Return [X, Y] of the center of cell containing provided text 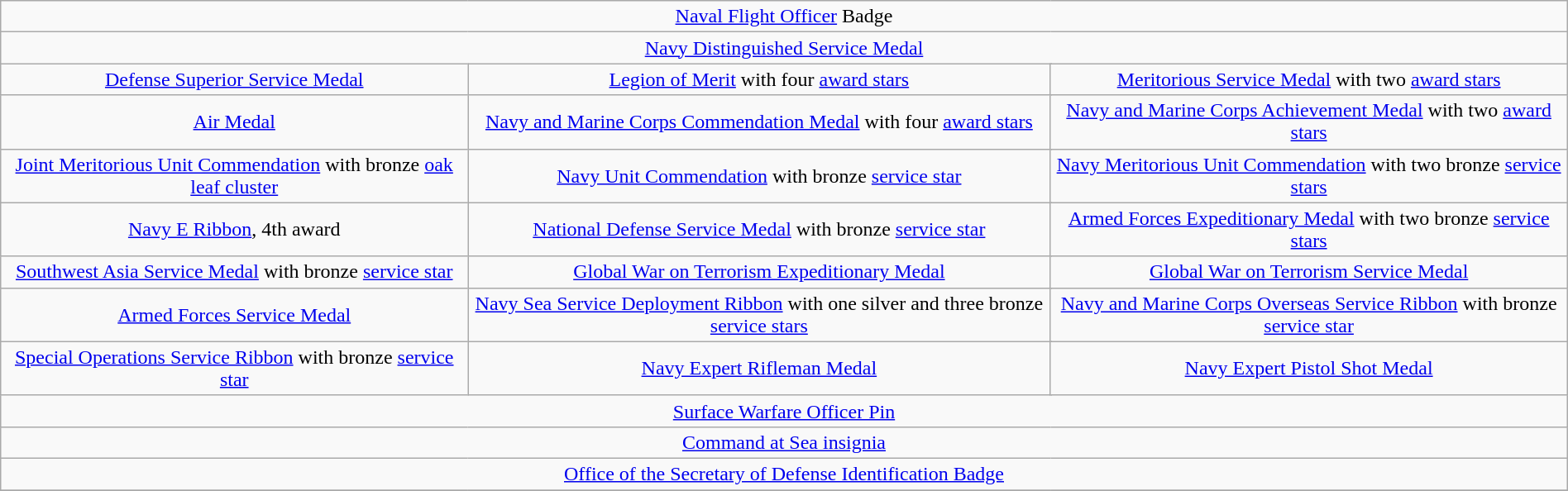
Navy and Marine Corps Achievement Medal with two award stars [1308, 122]
National Defense Service Medal with bronze service star [759, 230]
Special Operations Service Ribbon with bronze service star [235, 369]
Meritorious Service Medal with two award stars [1308, 79]
Navy Unit Commendation with bronze service star [759, 175]
Command at Sea insignia [784, 442]
Navy and Marine Corps Overseas Service Ribbon with bronze service star [1308, 314]
Armed Forces Expeditionary Medal with two bronze service stars [1308, 230]
Office of the Secretary of Defense Identification Badge [784, 474]
Navy E Ribbon, 4th award [235, 230]
Surface Warfare Officer Pin [784, 411]
Joint Meritorious Unit Commendation with bronze oak leaf cluster [235, 175]
Global War on Terrorism Expeditionary Medal [759, 272]
Air Medal [235, 122]
Armed Forces Service Medal [235, 314]
Defense Superior Service Medal [235, 79]
Naval Flight Officer Badge [784, 17]
Navy Meritorious Unit Commendation with two bronze service stars [1308, 175]
Southwest Asia Service Medal with bronze service star [235, 272]
Global War on Terrorism Service Medal [1308, 272]
Navy Distinguished Service Medal [784, 48]
Navy Expert Pistol Shot Medal [1308, 369]
Navy Expert Rifleman Medal [759, 369]
Navy and Marine Corps Commendation Medal with four award stars [759, 122]
Legion of Merit with four award stars [759, 79]
Navy Sea Service Deployment Ribbon with one silver and three bronze service stars [759, 314]
